Search for the cell housing the specified text and yield its (X, Y) center coordinate. 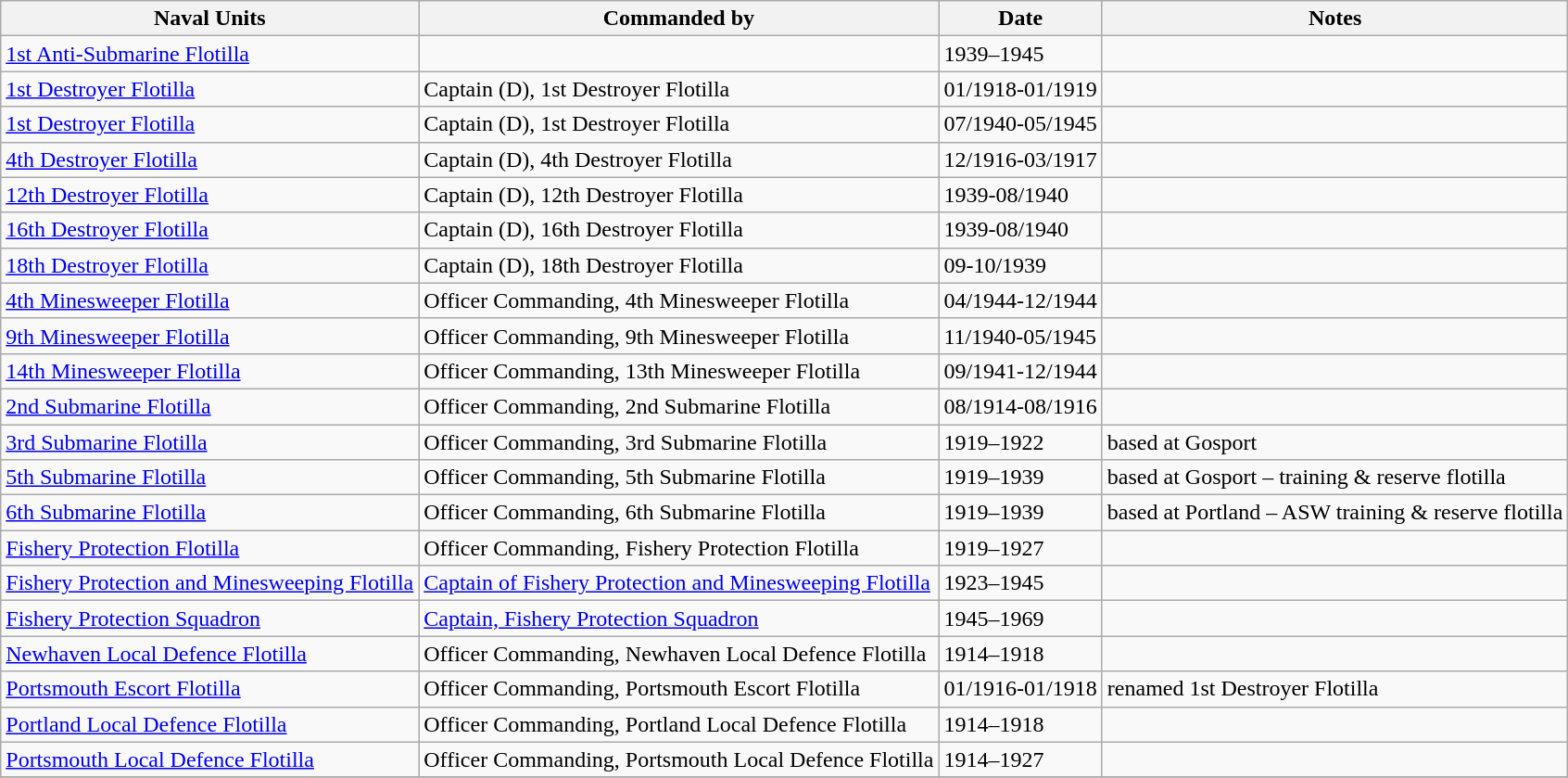
5th Submarine Flotilla (209, 478)
Officer Commanding, Portsmouth Escort Flotilla (678, 689)
Portsmouth Escort Flotilla (209, 689)
1919–1927 (1020, 548)
1919–1922 (1020, 442)
1923–1945 (1020, 583)
Captain (D), 4th Destroyer Flotilla (678, 159)
based at Gosport (1334, 442)
Captain of Fishery Protection and Minesweeping Flotilla (678, 583)
Captain (D), 16th Destroyer Flotilla (678, 230)
based at Gosport – training & reserve flotilla (1334, 478)
Officer Commanding, 5th Submarine Flotilla (678, 478)
Captain (D), 12th Destroyer Flotilla (678, 195)
07/1940-05/1945 (1020, 124)
9th Minesweeper Flotilla (209, 336)
Officer Commanding, 3rd Submarine Flotilla (678, 442)
04/1944-12/1944 (1020, 300)
Officer Commanding, 4th Minesweeper Flotilla (678, 300)
Fishery Protection Squadron (209, 619)
Portland Local Defence Flotilla (209, 724)
12th Destroyer Flotilla (209, 195)
01/1916-01/1918 (1020, 689)
Captain, Fishery Protection Squadron (678, 619)
12/1916-03/1917 (1020, 159)
Date (1020, 19)
Officer Commanding, Portland Local Defence Flotilla (678, 724)
14th Minesweeper Flotilla (209, 371)
1945–1969 (1020, 619)
18th Destroyer Flotilla (209, 265)
11/1940-05/1945 (1020, 336)
09-10/1939 (1020, 265)
Officer Commanding, 2nd Submarine Flotilla (678, 406)
based at Portland – ASW training & reserve flotilla (1334, 513)
Fishery Protection Flotilla (209, 548)
4th Destroyer Flotilla (209, 159)
Notes (1334, 19)
Fishery Protection and Minesweeping Flotilla (209, 583)
Naval Units (209, 19)
Portsmouth Local Defence Flotilla (209, 759)
Commanded by (678, 19)
Officer Commanding, 6th Submarine Flotilla (678, 513)
09/1941-12/1944 (1020, 371)
08/1914-08/1916 (1020, 406)
16th Destroyer Flotilla (209, 230)
Newhaven Local Defence Flotilla (209, 654)
1914–1927 (1020, 759)
Officer Commanding, Newhaven Local Defence Flotilla (678, 654)
Officer Commanding, Portsmouth Local Defence Flotilla (678, 759)
Officer Commanding, 13th Minesweeper Flotilla (678, 371)
01/1918-01/1919 (1020, 89)
3rd Submarine Flotilla (209, 442)
renamed 1st Destroyer Flotilla (1334, 689)
4th Minesweeper Flotilla (209, 300)
Officer Commanding, Fishery Protection Flotilla (678, 548)
Captain (D), 18th Destroyer Flotilla (678, 265)
2nd Submarine Flotilla (209, 406)
6th Submarine Flotilla (209, 513)
1st Anti-Submarine Flotilla (209, 54)
Officer Commanding, 9th Minesweeper Flotilla (678, 336)
1939–1945 (1020, 54)
